Capture the cell that displays the provided text and extract its (X, Y) central coordinate. 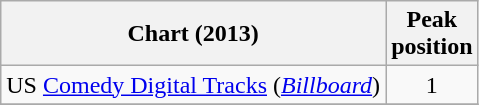
US Comedy Digital Tracks (Billboard) (194, 85)
Chart (2013) (194, 34)
Peakposition (432, 34)
1 (432, 85)
